Return the (x, y) coordinate for the center point of the cell that contains the specified text.  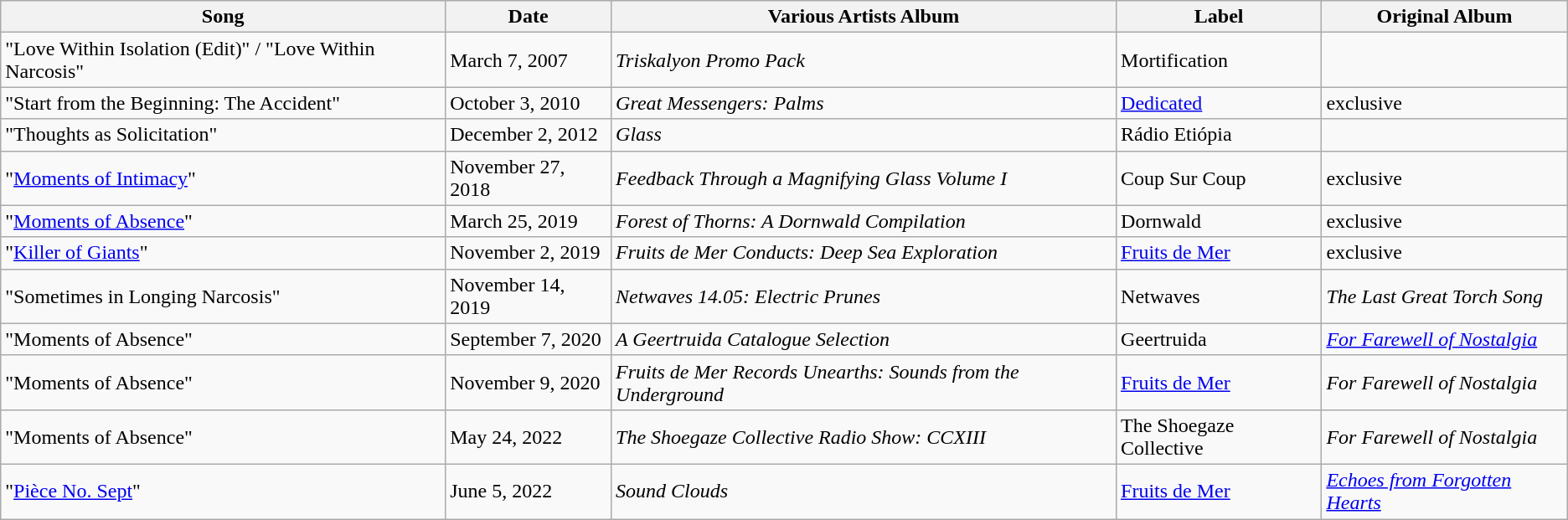
November 2, 2019 (529, 253)
Fruits de Mer Records Unearths: Sounds from the Underground (864, 382)
Great Messengers: Palms (864, 103)
"Start from the Beginning: The Accident" (223, 103)
Forest of Thorns: A Dornwald Compilation (864, 221)
March 25, 2019 (529, 221)
Label (1220, 17)
Glass (864, 135)
June 5, 2022 (529, 491)
Fruits de Mer Conducts: Deep Sea Exploration (864, 253)
December 2, 2012 (529, 135)
The Last Great Torch Song (1444, 296)
November 27, 2018 (529, 178)
Echoes from Forgotten Hearts (1444, 491)
"Sometimes in Longing Narcosis" (223, 296)
"Thoughts as Solicitation" (223, 135)
Dornwald (1220, 221)
"Love Within Isolation (Edit)" / "Love Within Narcosis" (223, 60)
The Shoegaze Collective (1220, 437)
Rádio Etiópia (1220, 135)
Various Artists Album (864, 17)
September 7, 2020 (529, 339)
November 9, 2020 (529, 382)
A Geertruida Catalogue Selection (864, 339)
Feedback Through a Magnifying Glass Volume I (864, 178)
"Pièce No. Sept" (223, 491)
Date (529, 17)
Sound Clouds (864, 491)
March 7, 2007 (529, 60)
Dedicated (1220, 103)
Coup Sur Coup (1220, 178)
"Moments of Intimacy" (223, 178)
Mortification (1220, 60)
Triskalyon Promo Pack (864, 60)
Song (223, 17)
"Killer of Giants" (223, 253)
The Shoegaze Collective Radio Show: CCXIII (864, 437)
Netwaves (1220, 296)
Netwaves 14.05: Electric Prunes (864, 296)
October 3, 2010 (529, 103)
Original Album (1444, 17)
May 24, 2022 (529, 437)
Geertruida (1220, 339)
November 14, 2019 (529, 296)
